Locate the cell with the specified text and output its [X, Y] center coordinate. 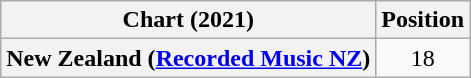
Position [423, 20]
Chart (2021) [188, 20]
New Zealand (Recorded Music NZ) [188, 58]
18 [423, 58]
